Pinpoint the cell where the given text exists, returning its [X, Y] midpoint coordinate. 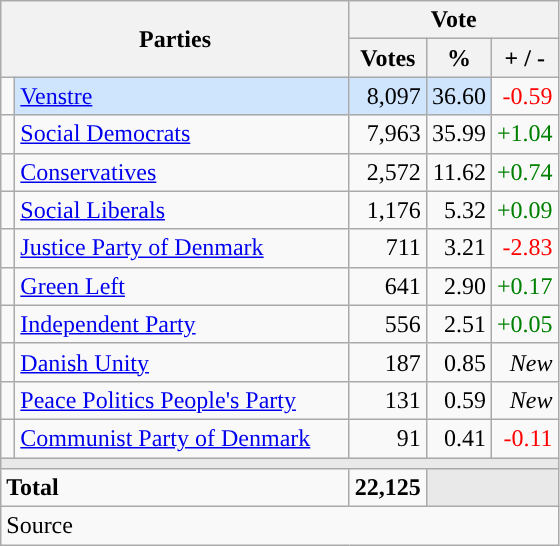
131 [388, 400]
Danish Unity [182, 362]
+0.74 [524, 172]
Parties [176, 39]
+0.09 [524, 210]
8,097 [388, 96]
Conservatives [182, 172]
Social Democrats [182, 134]
Vote [454, 20]
35.99 [458, 134]
5.32 [458, 210]
Justice Party of Denmark [182, 248]
+1.04 [524, 134]
-0.11 [524, 438]
Green Left [182, 286]
556 [388, 324]
Venstre [182, 96]
2.90 [458, 286]
711 [388, 248]
1,176 [388, 210]
+0.17 [524, 286]
Social Liberals [182, 210]
0.59 [458, 400]
-0.59 [524, 96]
Communist Party of Denmark [182, 438]
3.21 [458, 248]
Total [176, 488]
2,572 [388, 172]
+0.05 [524, 324]
+ / - [524, 58]
Independent Party [182, 324]
641 [388, 286]
Source [280, 526]
Votes [388, 58]
0.41 [458, 438]
% [458, 58]
Peace Politics People's Party [182, 400]
0.85 [458, 362]
11.62 [458, 172]
91 [388, 438]
7,963 [388, 134]
187 [388, 362]
2.51 [458, 324]
22,125 [388, 488]
-2.83 [524, 248]
36.60 [458, 96]
